Capture the cell that displays the provided text and extract its (X, Y) central coordinate. 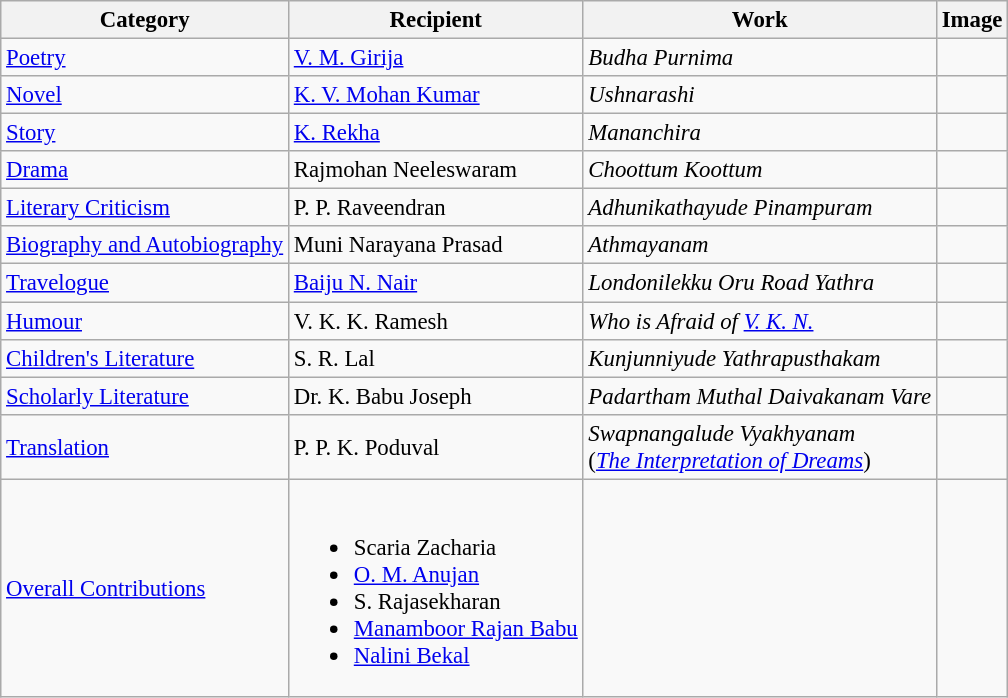
Work (760, 20)
Ushnarashi (760, 95)
Story (145, 133)
P. P. Raveendran (436, 208)
Image (972, 20)
Recipient (436, 20)
Overall Contributions (145, 588)
Category (145, 20)
Adhunikathayude Pinampuram (760, 208)
Novel (145, 95)
Drama (145, 170)
V. M. Girija (436, 58)
K. Rekha (436, 133)
Swapnangalude Vyakhyanam(The Interpretation of Dreams) (760, 446)
Baiju N. Nair (436, 283)
Rajmohan Neeleswaram (436, 170)
Travelogue (145, 283)
Dr. K. Babu Joseph (436, 396)
Poetry (145, 58)
Padartham Muthal Daivakanam Vare (760, 396)
Biography and Autobiography (145, 245)
Scholarly Literature (145, 396)
Kunjunniyude Yathrapusthakam (760, 358)
Athmayanam (760, 245)
Budha Purnima (760, 58)
Muni Narayana Prasad (436, 245)
Children's Literature (145, 358)
Who is Afraid of V. K. N. (760, 321)
S. R. Lal (436, 358)
Literary Criticism (145, 208)
Mananchira (760, 133)
Choottum Koottum (760, 170)
K. V. Mohan Kumar (436, 95)
Londonilekku Oru Road Yathra (760, 283)
P. P. K. Poduval (436, 446)
Humour (145, 321)
Scaria ZachariaO. M. AnujanS. RajasekharanManamboor Rajan BabuNalini Bekal (436, 588)
V. K. K. Ramesh (436, 321)
Translation (145, 446)
